Search for the cell housing the specified text and yield its (x, y) center coordinate. 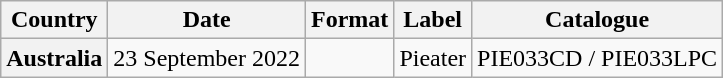
Country (54, 20)
Catalogue (598, 20)
Label (433, 20)
Date (207, 20)
Australia (54, 58)
Format (350, 20)
Pieater (433, 58)
PIE033CD / PIE033LPC (598, 58)
23 September 2022 (207, 58)
